Find where the given text appears and provide that cell's center as (x, y) coordinate. 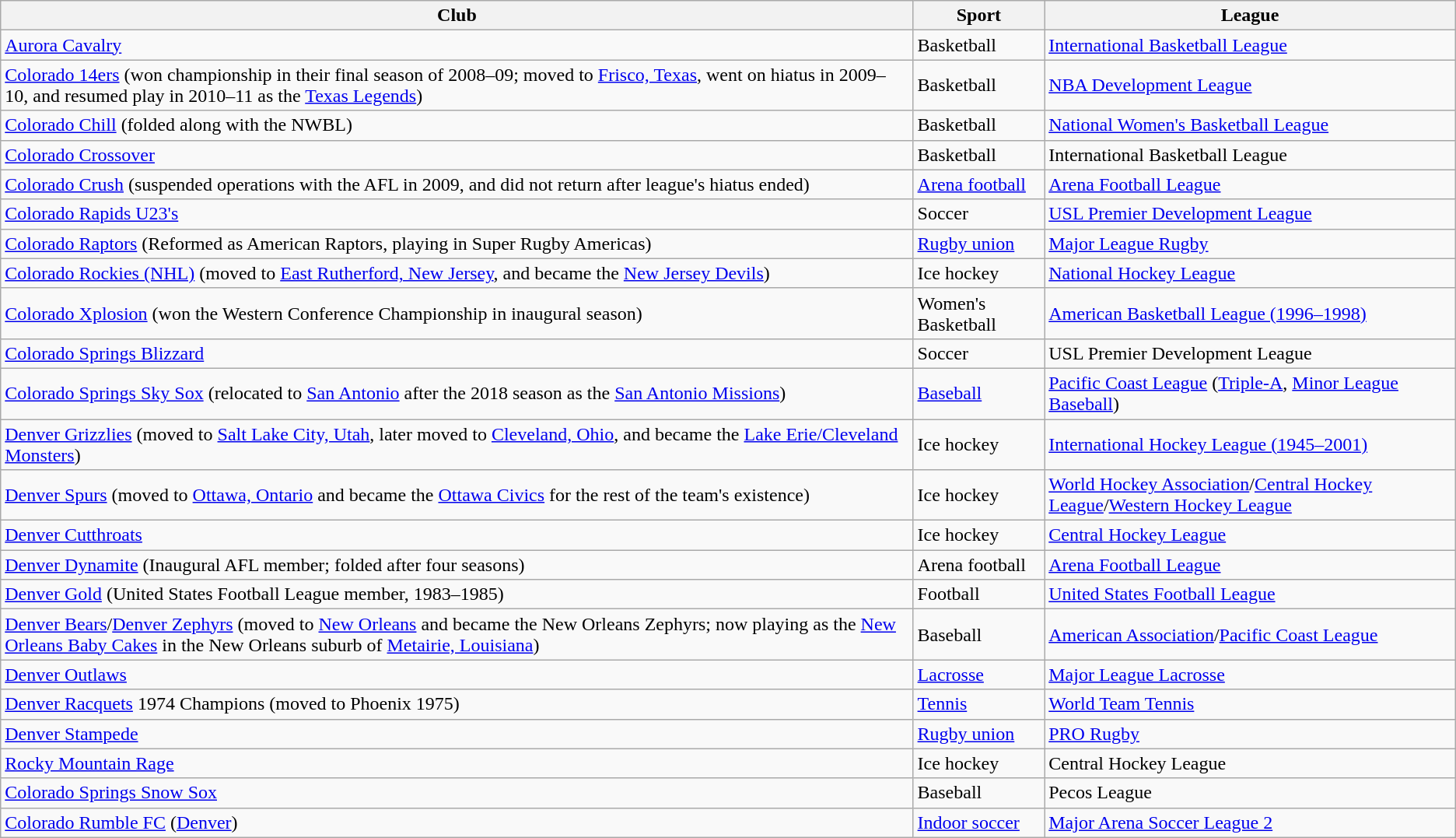
Denver Dynamite (Inaugural AFL member; folded after four seasons) (457, 565)
Denver Stampede (457, 734)
National Hockey League (1251, 273)
Colorado Rapids U23's (457, 214)
Pacific Coast League (Triple-A, Minor League Baseball) (1251, 394)
World Hockey Association/Central Hockey League/Western Hockey League (1251, 495)
Lacrosse (978, 675)
Denver Spurs (moved to Ottawa, Ontario and became the Ottawa Civics for the rest of the team's existence) (457, 495)
PRO Rugby (1251, 734)
International Hockey League (1945–2001) (1251, 444)
Major Arena Soccer League 2 (1251, 822)
Women's Basketball (978, 313)
Colorado Crush (suspended operations with the AFL in 2009, and did not return after league's hiatus ended) (457, 184)
Colorado Springs Blizzard (457, 353)
Indoor soccer (978, 822)
Colorado Crossover (457, 155)
Denver Grizzlies (moved to Salt Lake City, Utah, later moved to Cleveland, Ohio, and became the Lake Erie/Cleveland Monsters) (457, 444)
United States Football League (1251, 594)
Colorado Raptors (Reformed as American Raptors, playing in Super Rugby Americas) (457, 244)
Denver Gold (United States Football League member, 1983–1985) (457, 594)
Colorado Rockies (NHL) (moved to East Rutherford, New Jersey, and became the New Jersey Devils) (457, 273)
Rocky Mountain Rage (457, 763)
Colorado Rumble FC (Denver) (457, 822)
Colorado Springs Snow Sox (457, 793)
Club (457, 16)
Major League Rugby (1251, 244)
Tennis (978, 704)
National Women's Basketball League (1251, 125)
NBA Development League (1251, 86)
Denver Outlaws (457, 675)
Aurora Cavalry (457, 45)
Colorado Xplosion (won the Western Conference Championship in inaugural season) (457, 313)
American Association/Pacific Coast League (1251, 635)
Denver Racquets 1974 Champions (moved to Phoenix 1975) (457, 704)
League (1251, 16)
World Team Tennis (1251, 704)
American Basketball League (1996–1998) (1251, 313)
Denver Cutthroats (457, 535)
Pecos League (1251, 793)
Colorado Springs Sky Sox (relocated to San Antonio after the 2018 season as the San Antonio Missions) (457, 394)
Colorado Chill (folded along with the NWBL) (457, 125)
Sport (978, 16)
Football (978, 594)
Major League Lacrosse (1251, 675)
